Determine the (X, Y) coordinate at the center of the cell enclosing the given text.  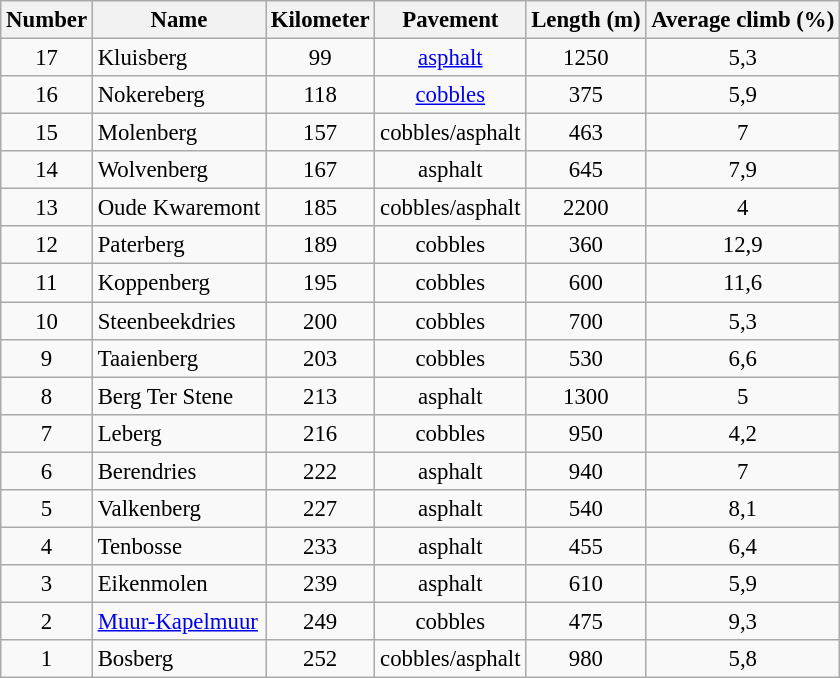
16 (47, 95)
14 (47, 170)
227 (320, 509)
980 (586, 659)
Wolvenberg (178, 170)
2 (47, 621)
10 (47, 321)
222 (320, 471)
195 (320, 283)
Koppenberg (178, 283)
1300 (586, 396)
11 (47, 283)
249 (320, 621)
530 (586, 358)
3 (47, 584)
Valkenberg (178, 509)
Eikenmolen (178, 584)
8,1 (743, 509)
Tenbosse (178, 546)
Taaienberg (178, 358)
700 (586, 321)
99 (320, 58)
118 (320, 95)
185 (320, 208)
15 (47, 133)
6,6 (743, 358)
Nokereberg (178, 95)
Average climb (%) (743, 20)
Muur-Kapelmuur (178, 621)
540 (586, 509)
375 (586, 95)
9 (47, 358)
8 (47, 396)
Pavement (450, 20)
12,9 (743, 245)
1250 (586, 58)
Berg Ter Stene (178, 396)
11,6 (743, 283)
213 (320, 396)
Number (47, 20)
Length (m) (586, 20)
252 (320, 659)
2200 (586, 208)
940 (586, 471)
600 (586, 283)
4,2 (743, 433)
189 (320, 245)
463 (586, 133)
950 (586, 433)
1 (47, 659)
157 (320, 133)
13 (47, 208)
12 (47, 245)
233 (320, 546)
216 (320, 433)
Berendries (178, 471)
9,3 (743, 621)
167 (320, 170)
239 (320, 584)
Molenberg (178, 133)
475 (586, 621)
Kluisberg (178, 58)
Steenbeekdries (178, 321)
Bosberg (178, 659)
360 (586, 245)
7,9 (743, 170)
610 (586, 584)
Paterberg (178, 245)
Kilometer (320, 20)
17 (47, 58)
645 (586, 170)
6,4 (743, 546)
Oude Kwaremont (178, 208)
Leberg (178, 433)
6 (47, 471)
203 (320, 358)
Name (178, 20)
200 (320, 321)
5,8 (743, 659)
455 (586, 546)
